Provide the (X, Y) coordinate of the cell's center where the given text is located.  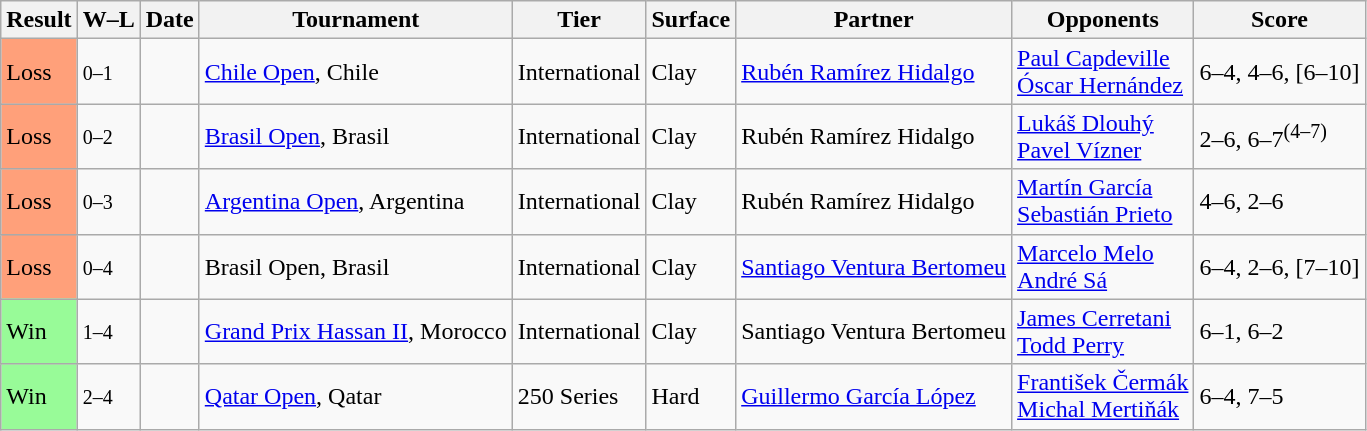
Surface (691, 20)
W–L (108, 20)
6–1, 6–2 (1280, 332)
Paul Capdeville Óscar Hernández (1103, 72)
Chile Open, Chile (356, 72)
Argentina Open, Argentina (356, 202)
Result (39, 20)
Opponents (1103, 20)
Qatar Open, Qatar (356, 396)
Marcelo Melo André Sá (1103, 266)
Martín García Sebastián Prieto (1103, 202)
Date (170, 20)
6–4, 7–5 (1280, 396)
Tier (579, 20)
6–4, 2–6, [7–10] (1280, 266)
0–4 (108, 266)
Grand Prix Hassan II, Morocco (356, 332)
2–4 (108, 396)
Lukáš Dlouhý Pavel Vízner (1103, 136)
0–1 (108, 72)
0–2 (108, 136)
2–6, 6–7(4–7) (1280, 136)
250 Series (579, 396)
Partner (874, 20)
Guillermo García López (874, 396)
Score (1280, 20)
Tournament (356, 20)
František Čermák Michal Mertiňák (1103, 396)
1–4 (108, 332)
James Cerretani Todd Perry (1103, 332)
4–6, 2–6 (1280, 202)
6–4, 4–6, [6–10] (1280, 72)
0–3 (108, 202)
Hard (691, 396)
